Return (X, Y) of the center of cell containing provided text 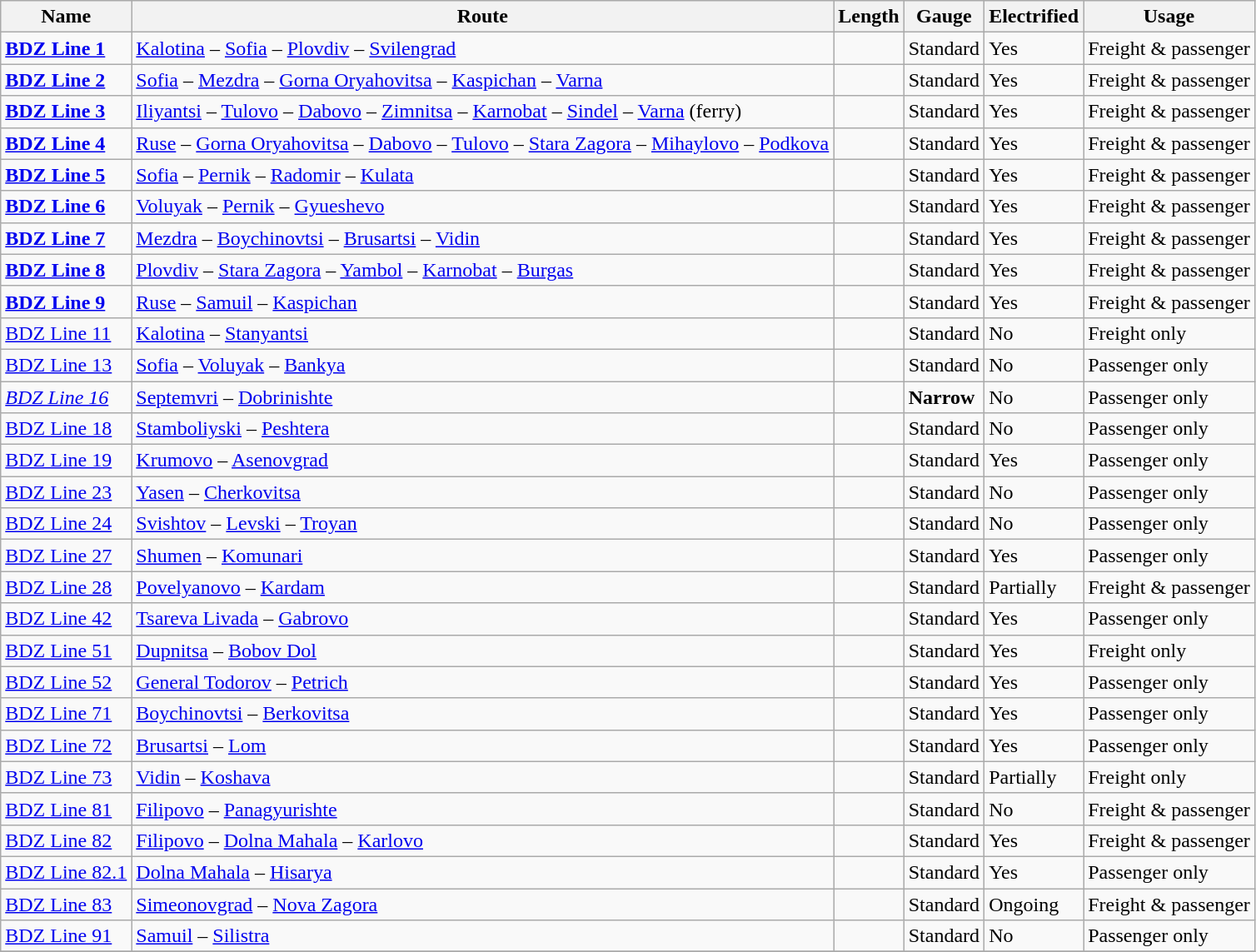
Mezdra – Boychinovtsi – Brusartsi – Vidin (483, 238)
Samuil – Silistra (483, 936)
Gauge (944, 17)
BDZ Line 91 (67, 936)
Narrow (944, 397)
BDZ Line 2 (67, 80)
Brusartsi – Lom (483, 745)
Iliyantsi – Tulovo – Dabovo – Zimnitsa – Karnobat – Sindel – Varna (ferry) (483, 112)
BDZ Line 9 (67, 302)
Usage (1169, 17)
Yasen – Cherkovitsa (483, 492)
Povelyanovo – Kardam (483, 587)
Route (483, 17)
Sofia – Mezdra – Gorna Oryahovitsa – Kaspichan – Varna (483, 80)
General Todorov – Petrich (483, 682)
BDZ Line 8 (67, 270)
BDZ Line 7 (67, 238)
Filipovo – Dolna Mahala – Karlovo (483, 840)
Ruse – Gorna Oryahovitsa – Dabovo – Tulovo – Stara Zagora – Mihaylovo – Podkova (483, 143)
Name (67, 17)
Krumovo – Asenovgrad (483, 461)
BDZ Line 81 (67, 809)
BDZ Line 83 (67, 904)
Dupnitsa – Bobov Dol (483, 650)
BDZ Line 42 (67, 619)
Svishtov – Levski – Troyan (483, 524)
Boychinovtsi – Berkovitsa (483, 714)
Ongoing (1034, 904)
Kalotina – Sofia – Plovdiv – Svilengrad (483, 48)
BDZ Line 19 (67, 461)
Septemvri – Dobrinishte (483, 397)
BDZ Line 72 (67, 745)
Simeonovgrad – Nova Zagora (483, 904)
BDZ Line 5 (67, 175)
Tsareva Livada – Gabrovo (483, 619)
Sofia – Voluyak – Bankya (483, 365)
BDZ Line 6 (67, 207)
BDZ Line 82 (67, 840)
BDZ Line 3 (67, 112)
Voluyak – Pernik – Gyueshevo (483, 207)
BDZ Line 82.1 (67, 872)
BDZ Line 16 (67, 397)
BDZ Line 51 (67, 650)
BDZ Line 4 (67, 143)
Shumen – Komunari (483, 556)
Sofia – Pernik – Radomir – Kulata (483, 175)
Ruse – Samuil – Kaspichan (483, 302)
BDZ Line 73 (67, 777)
BDZ Line 1 (67, 48)
BDZ Line 28 (67, 587)
BDZ Line 18 (67, 429)
Kalotina – Stanyantsi (483, 333)
BDZ Line 71 (67, 714)
BDZ Line 52 (67, 682)
BDZ Line 24 (67, 524)
Stamboliyski – Peshtera (483, 429)
Vidin – Koshava (483, 777)
Dolna Mahala – Hisarya (483, 872)
Length (869, 17)
BDZ Line 27 (67, 556)
BDZ Line 11 (67, 333)
Filipovo – Panagyurishte (483, 809)
Electrified (1034, 17)
Plovdiv – Stara Zagora – Yambol – Karnobat – Burgas (483, 270)
BDZ Line 13 (67, 365)
BDZ Line 23 (67, 492)
